Return the (x, y) coordinate for the center point of the cell that contains the specified text.  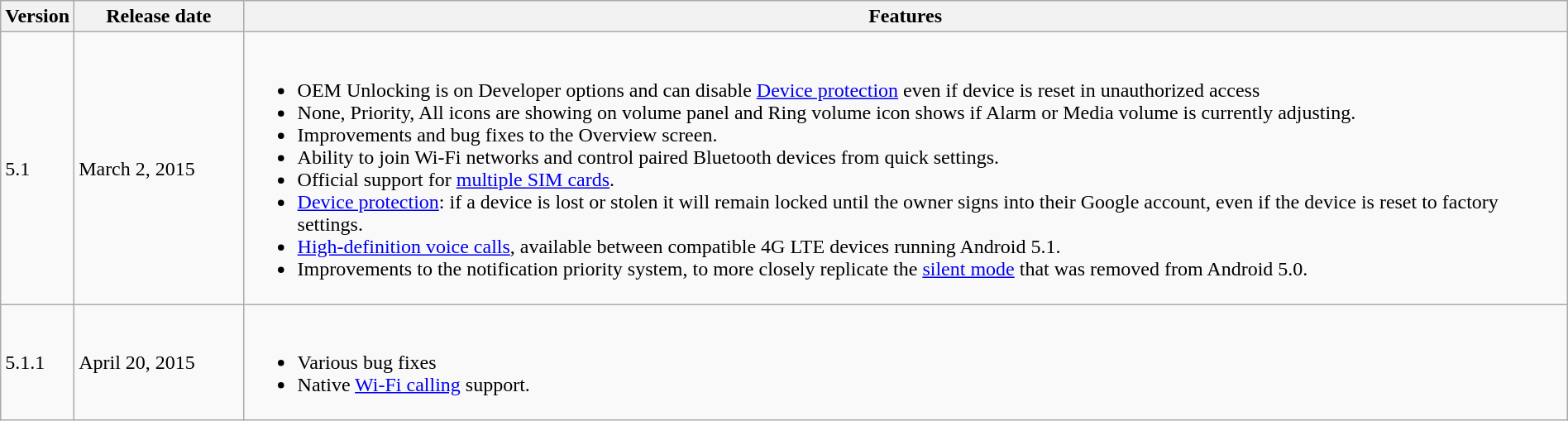
5.1 (38, 169)
Various bug fixesNative Wi-Fi calling support. (905, 362)
March 2, 2015 (159, 169)
Version (38, 17)
5.1.1 (38, 362)
April 20, 2015 (159, 362)
Features (905, 17)
Release date (159, 17)
